Return the (X, Y) coordinate for the center point of the cell that contains the specified text.  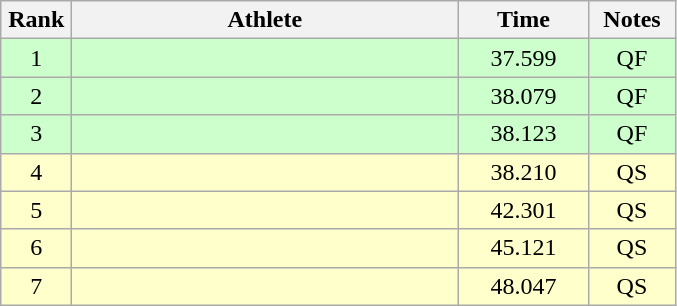
4 (36, 172)
37.599 (524, 58)
42.301 (524, 210)
38.079 (524, 96)
Time (524, 20)
Notes (632, 20)
6 (36, 248)
Rank (36, 20)
1 (36, 58)
7 (36, 286)
Athlete (265, 20)
45.121 (524, 248)
48.047 (524, 286)
5 (36, 210)
38.210 (524, 172)
38.123 (524, 134)
3 (36, 134)
2 (36, 96)
